Detect which cell encompasses the target text, then output its (X, Y) center coordinate. 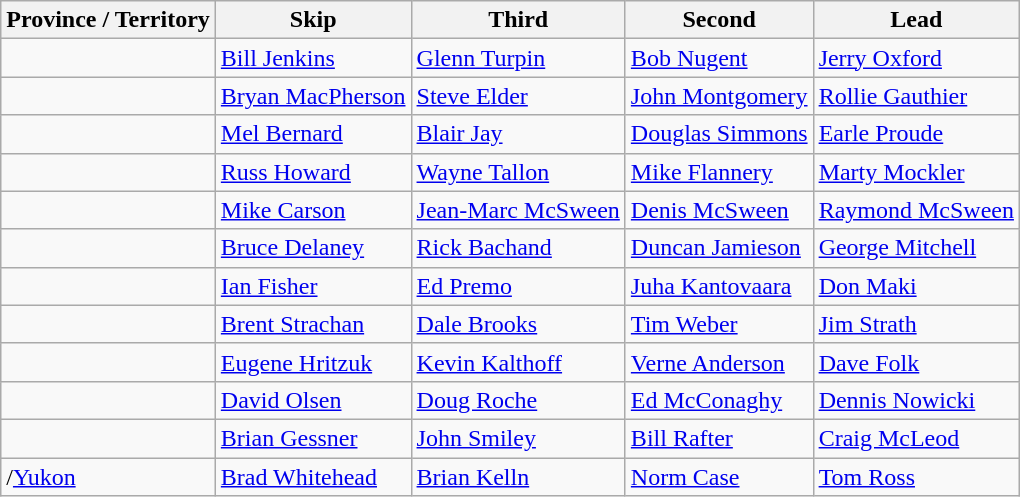
Russ Howard (313, 172)
Juha Kantovaara (719, 286)
Bob Nugent (719, 58)
Duncan Jamieson (719, 248)
Jim Strath (916, 324)
Bill Jenkins (313, 58)
Dale Brooks (518, 324)
Province / Territory (108, 20)
George Mitchell (916, 248)
Doug Roche (518, 400)
John Montgomery (719, 96)
Norm Case (719, 477)
David Olsen (313, 400)
/Yukon (108, 477)
Ed Premo (518, 286)
Brian Gessner (313, 438)
Eugene Hritzuk (313, 362)
Rollie Gauthier (916, 96)
Denis McSween (719, 210)
John Smiley (518, 438)
Dave Folk (916, 362)
Bill Rafter (719, 438)
Tom Ross (916, 477)
Craig McLeod (916, 438)
Earle Proude (916, 134)
Glenn Turpin (518, 58)
Third (518, 20)
Steve Elder (518, 96)
Douglas Simmons (719, 134)
Brad Whitehead (313, 477)
Dennis Nowicki (916, 400)
Don Maki (916, 286)
Lead (916, 20)
Brian Kelln (518, 477)
Mel Bernard (313, 134)
Brent Strachan (313, 324)
Mike Flannery (719, 172)
Skip (313, 20)
Jerry Oxford (916, 58)
Verne Anderson (719, 362)
Second (719, 20)
Tim Weber (719, 324)
Rick Bachand (518, 248)
Jean-Marc McSween (518, 210)
Ian Fisher (313, 286)
Kevin Kalthoff (518, 362)
Ed McConaghy (719, 400)
Bruce Delaney (313, 248)
Mike Carson (313, 210)
Wayne Tallon (518, 172)
Raymond McSween (916, 210)
Blair Jay (518, 134)
Bryan MacPherson (313, 96)
Marty Mockler (916, 172)
